Output the (X, Y) coordinate of the center of the cell containing the given text.  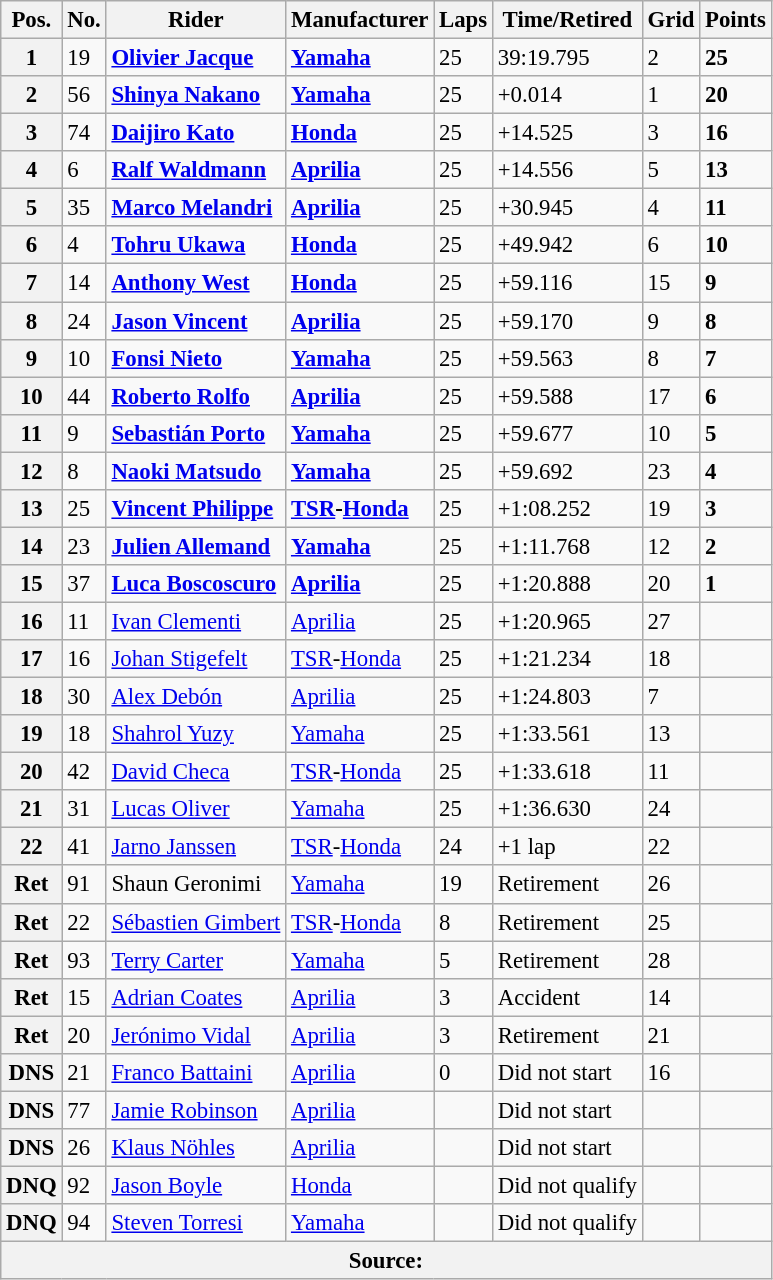
+1:24.803 (567, 697)
Pos. (32, 20)
+1:36.630 (567, 809)
Jason Vincent (196, 321)
+1:33.561 (567, 734)
+59.116 (567, 283)
42 (84, 772)
Ivan Clementi (196, 621)
41 (84, 847)
Naoki Matsudo (196, 471)
+59.170 (567, 321)
Julien Allemand (196, 546)
Fonsi Nieto (196, 358)
30 (84, 697)
Alex Debón (196, 697)
+1:33.618 (567, 772)
31 (84, 809)
Sébastien Gimbert (196, 922)
+1:11.768 (567, 546)
+14.556 (567, 170)
Steven Torresi (196, 1223)
Accident (567, 997)
+1:20.965 (567, 621)
77 (84, 1110)
+30.945 (567, 208)
Rider (196, 20)
+1:21.234 (567, 659)
Marco Melandri (196, 208)
+49.942 (567, 245)
Franco Battaini (196, 1073)
27 (670, 621)
0 (464, 1073)
Terry Carter (196, 960)
44 (84, 396)
Sebastián Porto (196, 433)
Jamie Robinson (196, 1110)
94 (84, 1223)
Johan Stigefelt (196, 659)
Ralf Waldmann (196, 170)
37 (84, 584)
+14.525 (567, 133)
74 (84, 133)
Anthony West (196, 283)
39:19.795 (567, 58)
Shaun Geronimi (196, 885)
Jarno Janssen (196, 847)
+1:08.252 (567, 509)
+59.563 (567, 358)
Jason Boyle (196, 1185)
Luca Boscoscuro (196, 584)
Adrian Coates (196, 997)
35 (84, 208)
Lucas Oliver (196, 809)
Shinya Nakano (196, 95)
Manufacturer (360, 20)
Vincent Philippe (196, 509)
Olivier Jacque (196, 58)
+0.014 (567, 95)
David Checa (196, 772)
Shahrol Yuzy (196, 734)
Roberto Rolfo (196, 396)
+1 lap (567, 847)
Grid (670, 20)
28 (670, 960)
+1:20.888 (567, 584)
+59.677 (567, 433)
No. (84, 20)
Source: (386, 1261)
Laps (464, 20)
Tohru Ukawa (196, 245)
Daijiro Kato (196, 133)
56 (84, 95)
93 (84, 960)
+59.692 (567, 471)
92 (84, 1185)
Points (736, 20)
91 (84, 885)
Klaus Nöhles (196, 1148)
+59.588 (567, 396)
Time/Retired (567, 20)
Jerónimo Vidal (196, 1035)
